Extract the [x, y] coordinate from the center of the cell holding the provided text.  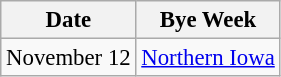
Northern Iowa [208, 58]
November 12 [68, 58]
Bye Week [208, 20]
Date [68, 20]
